Determine the [x, y] coordinate at the center of the cell enclosing the given text.  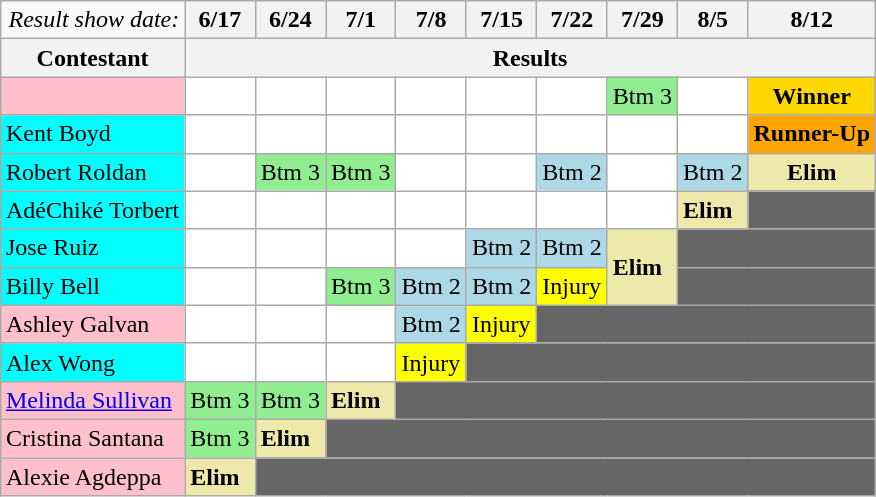
7/29 [642, 20]
8/12 [812, 20]
7/15 [501, 20]
Cristina Santana [92, 438]
Results [530, 58]
Billy Bell [92, 286]
Alexie Agdeppa [92, 477]
Robert Roldan [92, 172]
Ashley Galvan [92, 324]
Result show date: [92, 20]
6/24 [290, 20]
Jose Ruiz [92, 248]
Runner-Up [812, 134]
7/1 [361, 20]
7/8 [431, 20]
8/5 [713, 20]
AdéChiké Torbert [92, 210]
Melinda Sullivan [92, 400]
Kent Boyd [92, 134]
Contestant [92, 58]
6/17 [220, 20]
7/22 [572, 20]
Alex Wong [92, 362]
Winner [812, 96]
